Scan for the cell matching the given text and deliver its (x, y) coordinate at center. 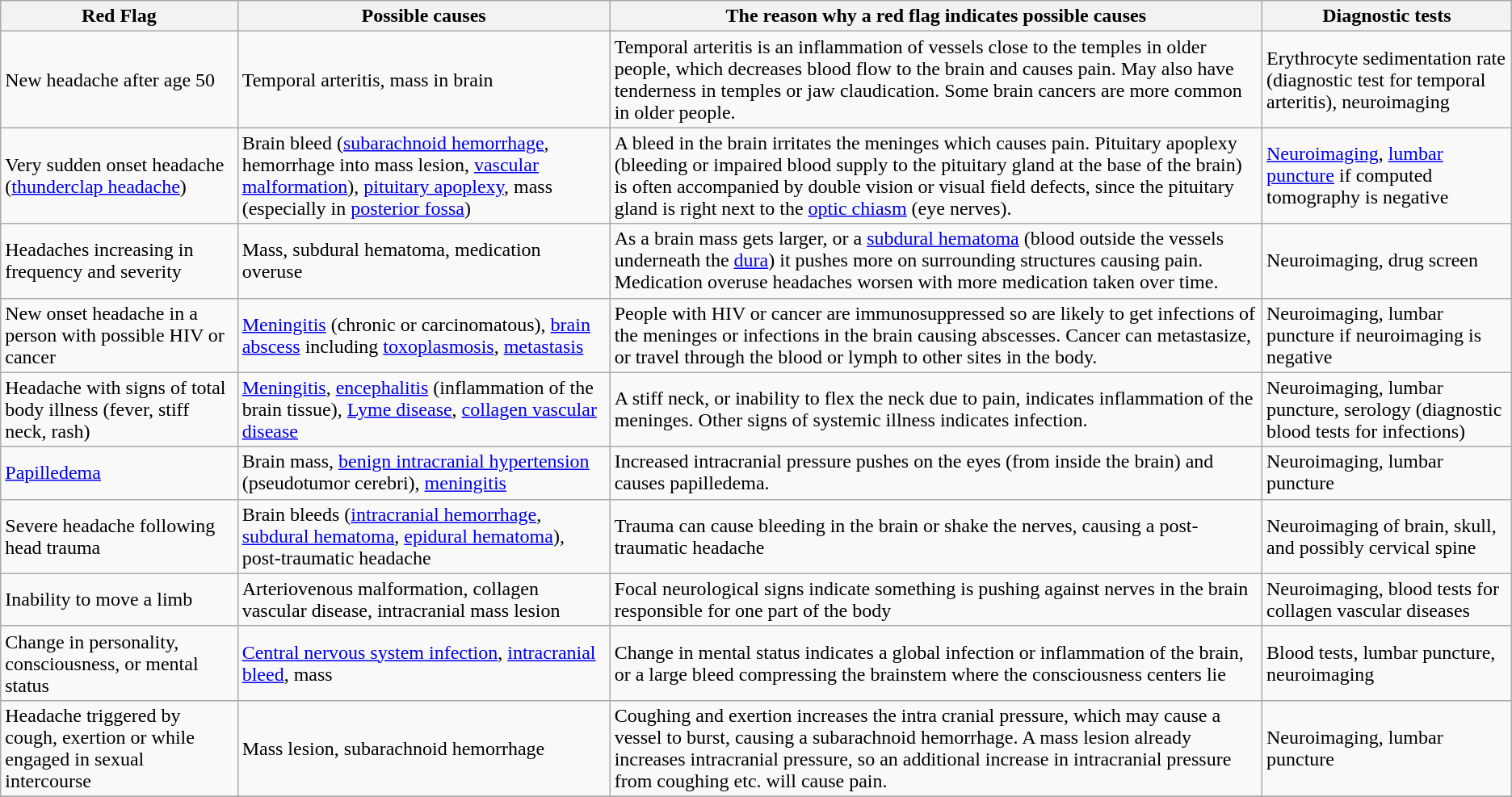
Neuroimaging, blood tests for collagen vascular diseases (1388, 599)
Brain bleeds (intracranial hemorrhage, subdural hematoma, epidural hematoma), post-traumatic headache (423, 536)
Brain bleed (subarachnoid hemorrhage, hemorrhage into mass lesion, vascular malformation), pituitary apoplexy, mass (especially in posterior fossa) (423, 176)
Mass, subdural hematoma, medication overuse (423, 261)
Central nervous system infection, intracranial bleed, mass (423, 663)
Headaches increasing in frequency and severity (120, 261)
Focal neurological signs indicate something is pushing against nerves in the brain responsible for one part of the body (935, 599)
Red Flag (120, 16)
Erythrocyte sedimentation rate (diagnostic test for temporal arteritis), neuroimaging (1388, 79)
Neuroimaging, lumbar puncture if computed tomography is negative (1388, 176)
Increased intracranial pressure pushes on the eyes (from inside the brain) and causes papilledema. (935, 473)
Neuroimaging, lumbar puncture, serology (diagnostic blood tests for infections) (1388, 409)
Headache with signs of total body illness (fever, stiff neck, rash) (120, 409)
Possible causes (423, 16)
Very sudden onset headache (thunderclap headache) (120, 176)
Neuroimaging, drug screen (1388, 261)
Headache triggered by cough, exertion or while engaged in sexual intercourse (120, 748)
Meningitis, encephalitis (inflammation of the brain tissue), Lyme disease, collagen vascular disease (423, 409)
Diagnostic tests (1388, 16)
Blood tests, lumbar puncture, neuroimaging (1388, 663)
Trauma can cause bleeding in the brain or shake the nerves, causing a post-traumatic headache (935, 536)
Brain mass, benign intracranial hypertension (pseudotumor cerebri), meningitis (423, 473)
Meningitis (chronic or carcinomatous), brain abscess including toxoplasmosis, metastasis (423, 335)
Change in personality, consciousness, or mental status (120, 663)
Arteriovenous malformation, collagen vascular disease, intracranial mass lesion (423, 599)
A stiff neck, or inability to flex the neck due to pain, indicates inflammation of the meninges. Other signs of systemic illness indicates infection. (935, 409)
The reason why a red flag indicates possible causes (935, 16)
Neuroimaging, lumbar puncture if neuroimaging is negative (1388, 335)
Neuroimaging of brain, skull, and possibly cervical spine (1388, 536)
New headache after age 50 (120, 79)
Papilledema (120, 473)
Mass lesion, subarachnoid hemorrhage (423, 748)
Temporal arteritis, mass in brain (423, 79)
New onset headache in a person with possible HIV or cancer (120, 335)
Severe headache following head trauma (120, 536)
Inability to move a limb (120, 599)
